Scan for the cell matching the given text and deliver its (X, Y) coordinate at center. 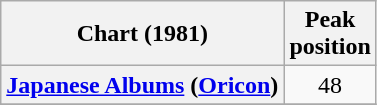
Japanese Albums (Oricon) (142, 85)
48 (330, 85)
Peakposition (330, 34)
Chart (1981) (142, 34)
